For the text-containing cell, return its midpoint in (x, y) coordinate format. 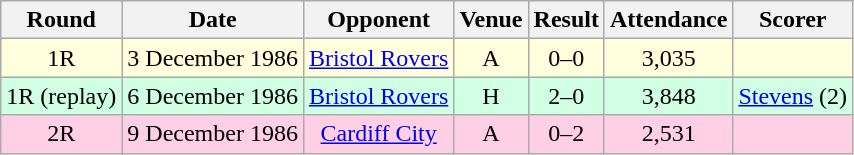
6 December 1986 (213, 96)
Date (213, 20)
2R (62, 134)
2,531 (668, 134)
Scorer (793, 20)
1R (replay) (62, 96)
1R (62, 58)
Result (566, 20)
3,848 (668, 96)
Stevens (2) (793, 96)
2–0 (566, 96)
Venue (491, 20)
Opponent (378, 20)
0–2 (566, 134)
Attendance (668, 20)
3 December 1986 (213, 58)
3,035 (668, 58)
H (491, 96)
Cardiff City (378, 134)
0–0 (566, 58)
9 December 1986 (213, 134)
Round (62, 20)
